Search for the cell housing the specified text and yield its [x, y] center coordinate. 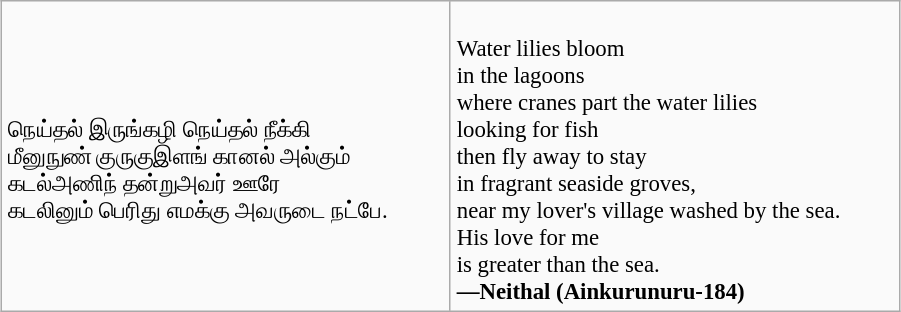
நெய்தல் இருங்கழி நெய்தல் நீக்கி மீனுநுண் குருகுஇளங் கானல் அல்கும் கடல்அணிந் தன்றுஅவர் ஊரே கடலினும் பெரிது எமக்கு அவருடை நட்பே. [226, 156]
